Extract the [x, y] coordinate from the center of the cell holding the provided text.  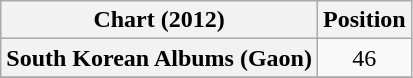
Position [364, 20]
46 [364, 58]
South Korean Albums (Gaon) [160, 58]
Chart (2012) [160, 20]
